Pinpoint the cell where the given text exists, returning its (x, y) midpoint coordinate. 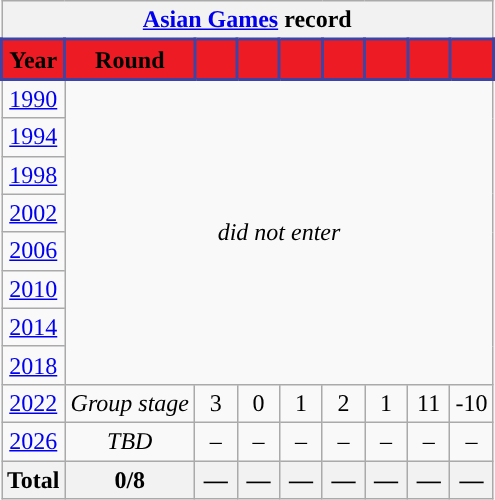
0/8 (130, 479)
2002 (34, 213)
1998 (34, 175)
-10 (472, 403)
2026 (34, 441)
Year (34, 60)
3 (216, 403)
did not enter (279, 232)
1994 (34, 137)
Asian Games record (248, 20)
2018 (34, 365)
2022 (34, 403)
1990 (34, 98)
2006 (34, 251)
2010 (34, 289)
Total (34, 479)
2014 (34, 327)
11 (428, 403)
0 (258, 403)
TBD (130, 441)
2 (344, 403)
Round (130, 60)
Group stage (130, 403)
